Locate the cell with the specified text and output its [x, y] center coordinate. 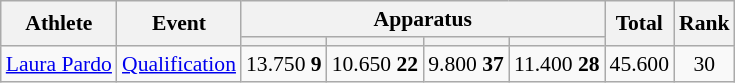
Rank [704, 24]
Event [179, 24]
45.600 [640, 64]
11.400 28 [557, 64]
30 [704, 64]
9.800 37 [466, 64]
13.750 9 [284, 64]
Qualification [179, 64]
Total [640, 24]
Apparatus [423, 19]
Laura Pardo [59, 64]
10.650 22 [375, 64]
Athlete [59, 24]
